Provide the [x, y] coordinate of the cell's center where the given text is located.  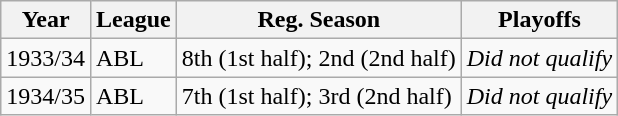
8th (1st half); 2nd (2nd half) [318, 58]
Playoffs [539, 20]
Reg. Season [318, 20]
League [133, 20]
7th (1st half); 3rd (2nd half) [318, 96]
1934/35 [46, 96]
Year [46, 20]
1933/34 [46, 58]
